Return [x, y] of the center of cell containing provided text 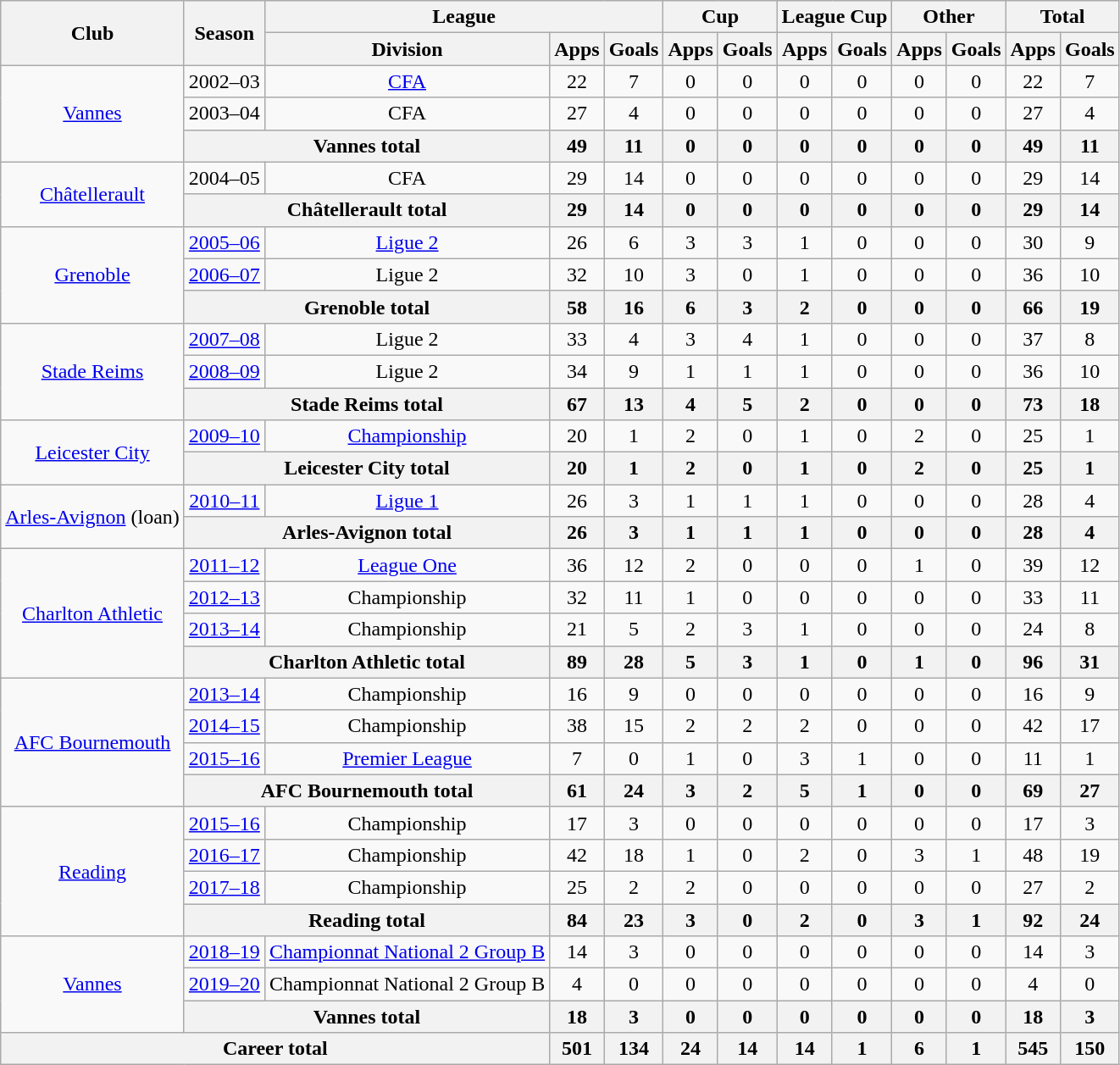
37 [1033, 339]
Cup [720, 17]
84 [577, 919]
Leicester City [93, 452]
Châtellerault [93, 194]
AFC Bournemouth total [366, 790]
Arles-Avignon total [366, 533]
2003–04 [224, 114]
Career total [275, 1049]
AFC Bournemouth [93, 742]
League Cup [834, 17]
Grenoble total [366, 307]
Premier League [407, 758]
Reading [93, 871]
Season [224, 33]
61 [577, 790]
2004–05 [224, 178]
2006–07 [224, 275]
2009–10 [224, 436]
2002–03 [224, 81]
92 [1033, 919]
Club [93, 33]
23 [634, 919]
58 [577, 307]
89 [577, 662]
2014–15 [224, 726]
Total [1062, 17]
67 [577, 404]
Division [407, 49]
Charlton Athletic total [366, 662]
Châtellerault total [366, 210]
21 [577, 630]
31 [1090, 662]
69 [1033, 790]
Other [949, 17]
15 [634, 726]
39 [1033, 565]
Reading total [366, 919]
League [464, 17]
501 [577, 1049]
34 [577, 371]
30 [1033, 242]
2010–11 [224, 501]
2016–17 [224, 855]
2005–06 [224, 242]
Charlton Athletic [93, 613]
Ligue 1 [407, 501]
134 [634, 1049]
73 [1033, 404]
150 [1090, 1049]
2008–09 [224, 371]
League One [407, 565]
Grenoble [93, 275]
2019–20 [224, 985]
Leicester City total [366, 469]
Arles-Avignon (loan) [93, 517]
13 [634, 404]
38 [577, 726]
66 [1033, 307]
Stade Reims total [366, 404]
545 [1033, 1049]
96 [1033, 662]
Stade Reims [93, 371]
2011–12 [224, 565]
2012–13 [224, 597]
48 [1033, 855]
2007–08 [224, 339]
2017–18 [224, 887]
2018–19 [224, 952]
